Identify which cell holds the provided text, then report its (x, y) central coordinate. 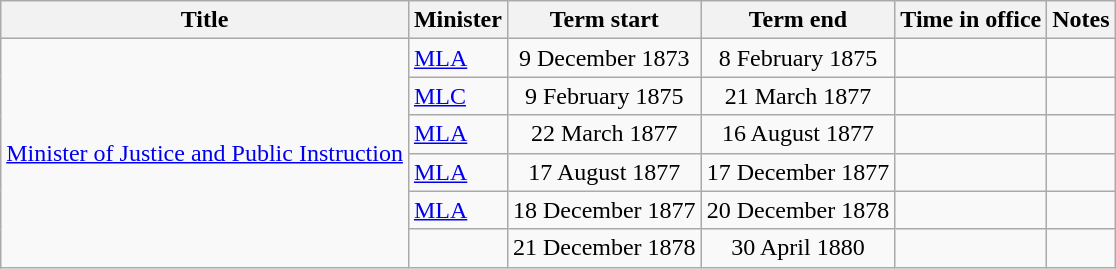
16 August 1877 (798, 134)
MLC (458, 96)
Term end (798, 20)
9 February 1875 (604, 96)
17 August 1877 (604, 172)
Title (205, 20)
9 December 1873 (604, 58)
Notes (1081, 20)
30 April 1880 (798, 248)
Minister (458, 20)
22 March 1877 (604, 134)
17 December 1877 (798, 172)
21 March 1877 (798, 96)
18 December 1877 (604, 210)
8 February 1875 (798, 58)
20 December 1878 (798, 210)
Minister of Justice and Public Instruction (205, 153)
Time in office (971, 20)
21 December 1878 (604, 248)
Term start (604, 20)
